Locate the cell with the specified text and output its [X, Y] center coordinate. 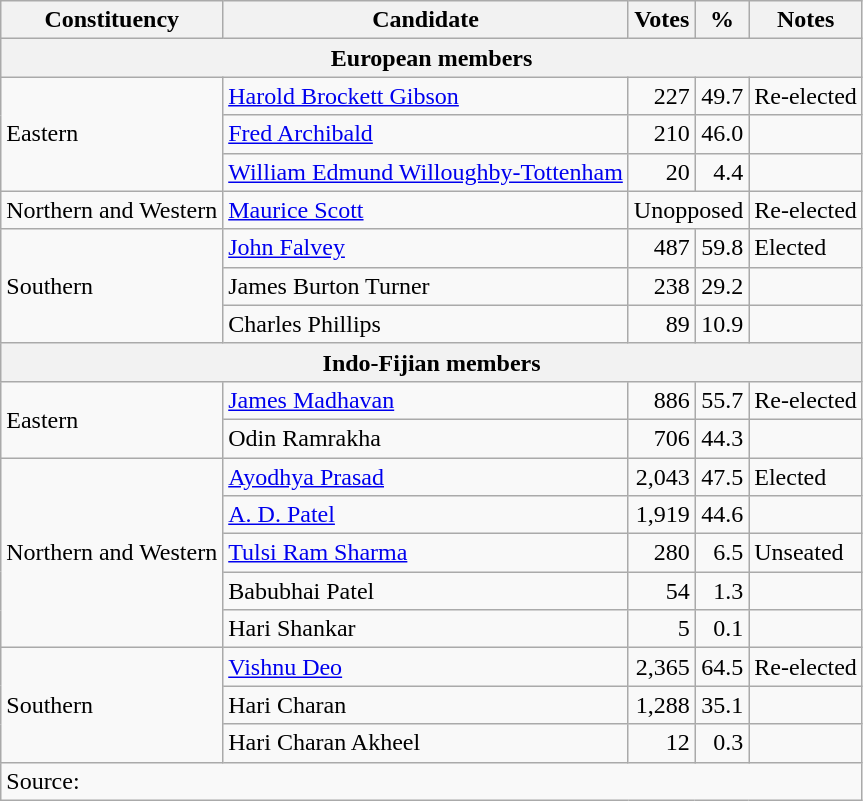
Source: [432, 781]
Unopposed [688, 210]
Tulsi Ram Sharma [426, 553]
4.4 [722, 172]
227 [662, 96]
886 [662, 400]
210 [662, 134]
John Falvey [426, 248]
280 [662, 553]
Maurice Scott [426, 210]
Harold Brockett Gibson [426, 96]
89 [662, 324]
Notes [806, 20]
James Madhavan [426, 400]
12 [662, 743]
6.5 [722, 553]
487 [662, 248]
A. D. Patel [426, 515]
Hari Shankar [426, 629]
Votes [662, 20]
706 [662, 438]
Hari Charan Akheel [426, 743]
Babubhai Patel [426, 591]
% [722, 20]
Fred Archibald [426, 134]
2,365 [662, 667]
49.7 [722, 96]
William Edmund Willoughby-Tottenham [426, 172]
46.0 [722, 134]
0.1 [722, 629]
44.3 [722, 438]
35.1 [722, 705]
Ayodhya Prasad [426, 477]
1.3 [722, 591]
29.2 [722, 286]
Charles Phillips [426, 324]
238 [662, 286]
55.7 [722, 400]
Unseated [806, 553]
Candidate [426, 20]
20 [662, 172]
54 [662, 591]
Constituency [112, 20]
James Burton Turner [426, 286]
64.5 [722, 667]
47.5 [722, 477]
Odin Ramrakha [426, 438]
0.3 [722, 743]
European members [432, 58]
Indo-Fijian members [432, 362]
10.9 [722, 324]
1,919 [662, 515]
5 [662, 629]
Vishnu Deo [426, 667]
1,288 [662, 705]
Hari Charan [426, 705]
44.6 [722, 515]
59.8 [722, 248]
2,043 [662, 477]
